Determine the [x, y] coordinate at the center of the cell enclosing the given text.  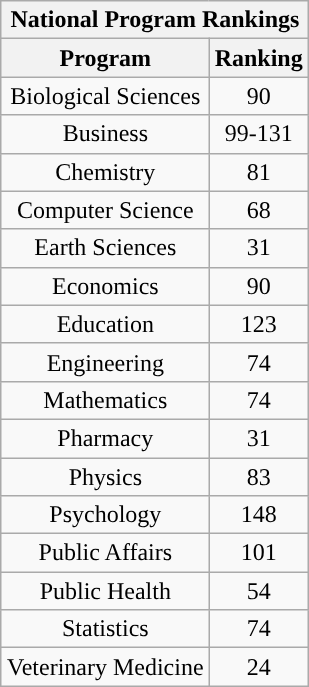
Program [105, 58]
National Program Rankings [154, 20]
24 [258, 667]
99-131 [258, 134]
Ranking [258, 58]
Economics [105, 286]
Psychology [105, 515]
Earth Sciences [105, 248]
Business [105, 134]
Physics [105, 477]
101 [258, 553]
Engineering [105, 362]
Public Affairs [105, 553]
83 [258, 477]
Computer Science [105, 210]
Pharmacy [105, 438]
Chemistry [105, 172]
Mathematics [105, 400]
148 [258, 515]
Statistics [105, 629]
123 [258, 324]
Education [105, 324]
Biological Sciences [105, 96]
Public Health [105, 591]
68 [258, 210]
81 [258, 172]
Veterinary Medicine [105, 667]
54 [258, 591]
